Output the (X, Y) coordinate of the center of the cell containing the given text.  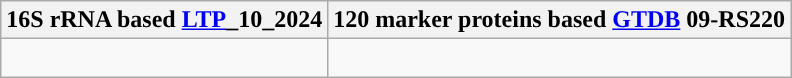
120 marker proteins based GTDB 09-RS220 (560, 20)
16S rRNA based LTP_10_2024 (164, 20)
